Return (X, Y) of the center of cell containing provided text 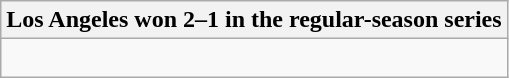
Los Angeles won 2–1 in the regular-season series (254, 20)
